Scan for the cell matching the given text and deliver its [x, y] coordinate at center. 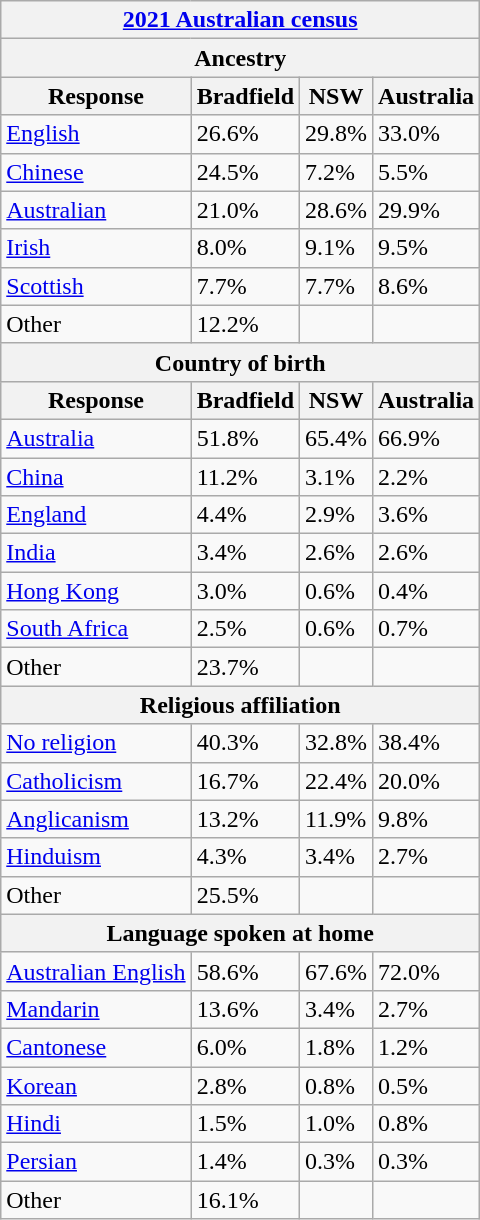
2.8% [245, 1085]
Hindi [96, 1124]
2.2% [426, 477]
England [96, 515]
Irish [96, 248]
22.4% [336, 781]
7.2% [336, 172]
72.0% [426, 971]
Anglicanism [96, 819]
58.6% [245, 971]
1.0% [336, 1124]
9.8% [426, 819]
8.0% [245, 248]
9.1% [336, 248]
Language spoken at home [240, 933]
Scottish [96, 286]
English [96, 134]
Hong Kong [96, 591]
9.5% [426, 248]
Mandarin [96, 1009]
Korean [96, 1085]
Religious affiliation [240, 705]
No religion [96, 743]
38.4% [426, 743]
13.6% [245, 1009]
32.8% [336, 743]
51.8% [245, 438]
2.9% [336, 515]
0.5% [426, 1085]
23.7% [245, 667]
11.9% [336, 819]
40.3% [245, 743]
16.7% [245, 781]
4.4% [245, 515]
6.0% [245, 1047]
China [96, 477]
3.0% [245, 591]
29.9% [426, 210]
1.4% [245, 1162]
1.8% [336, 1047]
21.0% [245, 210]
3.1% [336, 477]
Catholicism [96, 781]
24.5% [245, 172]
16.1% [245, 1200]
0.4% [426, 591]
Ancestry [240, 58]
12.2% [245, 324]
Persian [96, 1162]
Hinduism [96, 857]
0.7% [426, 629]
2.5% [245, 629]
3.6% [426, 515]
66.9% [426, 438]
26.6% [245, 134]
11.2% [245, 477]
Australian [96, 210]
33.0% [426, 134]
25.5% [245, 895]
South Africa [96, 629]
5.5% [426, 172]
28.6% [336, 210]
8.6% [426, 286]
Cantonese [96, 1047]
1.5% [245, 1124]
13.2% [245, 819]
67.6% [336, 971]
1.2% [426, 1047]
4.3% [245, 857]
Australian English [96, 971]
2021 Australian census [240, 20]
65.4% [336, 438]
Chinese [96, 172]
India [96, 553]
Country of birth [240, 362]
20.0% [426, 781]
29.8% [336, 134]
